Output the (X, Y) coordinate of the center of the cell containing the given text.  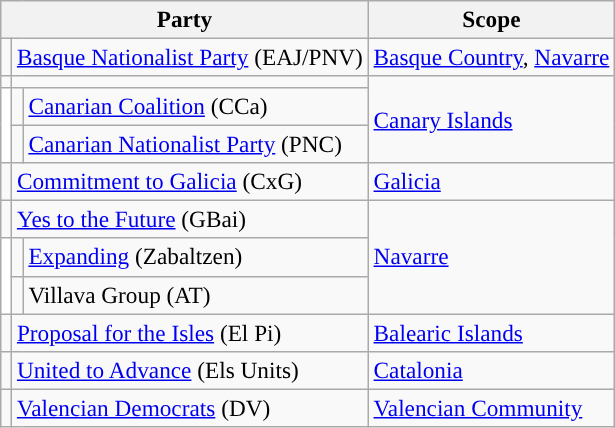
Valencian Community (491, 408)
Commitment to Galicia (CxG) (190, 181)
Canarian Coalition (CCa) (196, 106)
Valencian Democrats (DV) (190, 408)
Basque Country, Navarre (491, 57)
Galicia (491, 181)
Villava Group (AT) (196, 295)
Canary Islands (491, 119)
Scope (491, 19)
Canarian Nationalist Party (PNC) (196, 143)
Catalonia (491, 370)
Proposal for the Isles (El Pi) (190, 332)
Yes to the Future (GBai) (190, 219)
Navarre (491, 256)
Party (184, 19)
Basque Nationalist Party (EAJ/PNV) (190, 57)
Balearic Islands (491, 332)
Expanding (Zabaltzen) (196, 257)
United to Advance (Els Units) (190, 370)
